Find where the given text appears and provide that cell's center as [X, Y] coordinate. 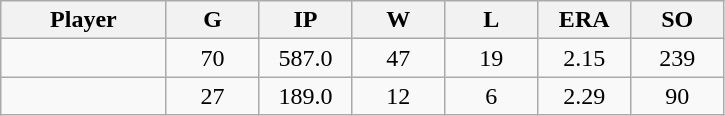
47 [398, 58]
2.29 [584, 96]
W [398, 20]
ERA [584, 20]
19 [492, 58]
27 [212, 96]
Player [84, 20]
189.0 [306, 96]
L [492, 20]
239 [678, 58]
SO [678, 20]
G [212, 20]
70 [212, 58]
587.0 [306, 58]
6 [492, 96]
IP [306, 20]
90 [678, 96]
2.15 [584, 58]
12 [398, 96]
